Identify which cell holds the provided text, then report its [X, Y] central coordinate. 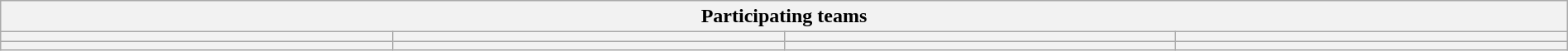
Participating teams [784, 16]
